From the cell containing the given text, extract its center point as (x, y) coordinate. 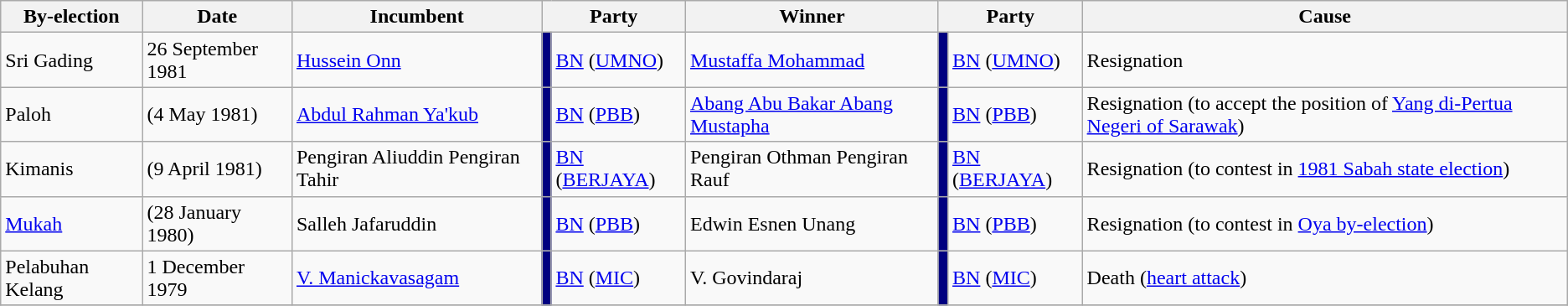
Incumbent (416, 17)
Paloh (72, 114)
Kimanis (72, 169)
Pelabuhan Kelang (72, 278)
Mukah (72, 223)
Pengiran Othman Pengiran Rauf (812, 169)
Resignation (1325, 60)
Abang Abu Bakar Abang Mustapha (812, 114)
26 September 1981 (218, 60)
Resignation (to contest in 1981 Sabah state election) (1325, 169)
(9 April 1981) (218, 169)
Date (218, 17)
Hussein Onn (416, 60)
Sri Gading (72, 60)
By-election (72, 17)
Pengiran Aliuddin Pengiran Tahir (416, 169)
Edwin Esnen Unang (812, 223)
V. Govindaraj (812, 278)
Abdul Rahman Ya'kub (416, 114)
Resignation (to contest in Oya by-election) (1325, 223)
Cause (1325, 17)
Salleh Jafaruddin (416, 223)
(4 May 1981) (218, 114)
1 December 1979 (218, 278)
Death (heart attack) (1325, 278)
(28 January 1980) (218, 223)
V. Manickavasagam (416, 278)
Mustaffa Mohammad (812, 60)
Winner (812, 17)
Resignation (to accept the position of Yang di-Pertua Negeri of Sarawak) (1325, 114)
